From the cell containing the given text, extract its center point as (X, Y) coordinate. 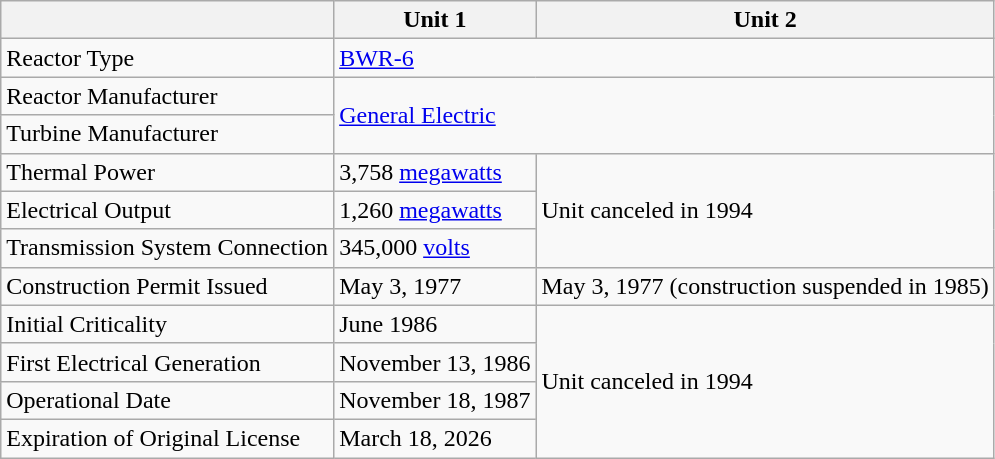
Transmission System Connection (168, 248)
Operational Date (168, 400)
Construction Permit Issued (168, 286)
Turbine Manufacturer (168, 134)
May 3, 1977 (435, 286)
BWR-6 (664, 58)
Unit 1 (435, 20)
Reactor Manufacturer (168, 96)
May 3, 1977 (construction suspended in 1985) (765, 286)
3,758 megawatts (435, 172)
Reactor Type (168, 58)
Initial Criticality (168, 324)
First Electrical Generation (168, 362)
Electrical Output (168, 210)
1,260 megawatts (435, 210)
June 1986 (435, 324)
General Electric (664, 115)
November 13, 1986 (435, 362)
Expiration of Original License (168, 438)
Thermal Power (168, 172)
Unit 2 (765, 20)
March 18, 2026 (435, 438)
November 18, 1987 (435, 400)
345,000 volts (435, 248)
